Return (X, Y) of the center of cell containing provided text 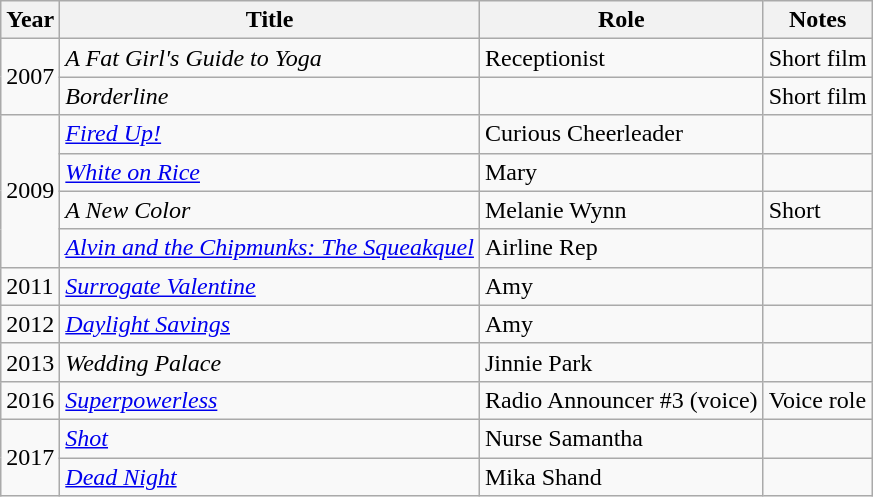
A New Color (270, 210)
Dead Night (270, 477)
Year (30, 20)
Mary (621, 172)
Role (621, 20)
2009 (30, 191)
Borderline (270, 96)
Curious Cheerleader (621, 134)
Mika Shand (621, 477)
Fired Up! (270, 134)
2012 (30, 324)
Jinnie Park (621, 362)
Notes (818, 20)
A Fat Girl's Guide to Yoga (270, 58)
Superpowerless (270, 400)
Surrogate Valentine (270, 286)
Radio Announcer #3 (voice) (621, 400)
Voice role (818, 400)
Airline Rep (621, 248)
White on Rice (270, 172)
Short (818, 210)
Melanie Wynn (621, 210)
2007 (30, 77)
2013 (30, 362)
Daylight Savings (270, 324)
Title (270, 20)
Alvin and the Chipmunks: The Squeakquel (270, 248)
Wedding Palace (270, 362)
2016 (30, 400)
Nurse Samantha (621, 438)
2017 (30, 457)
Shot (270, 438)
Receptionist (621, 58)
2011 (30, 286)
